Extract the [x, y] coordinate from the center of the cell holding the provided text.  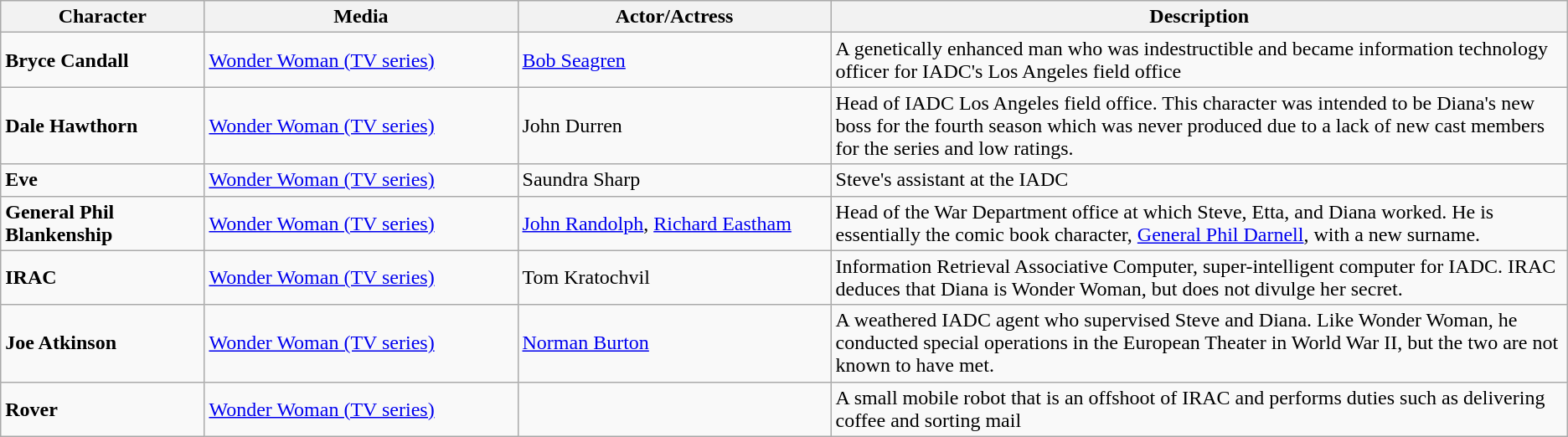
Bryce Candall [102, 60]
Saundra Sharp [674, 180]
Dale Hawthorn [102, 126]
IRAC [102, 278]
Character [102, 17]
Media [361, 17]
General Phil Blankenship [102, 223]
Tom Kratochvil [674, 278]
Description [1199, 17]
A genetically enhanced man who was indestructible and became information technology officer for IADC's Los Angeles field office [1199, 60]
John Randolph, Richard Eastham [674, 223]
A small mobile robot that is an offshoot of IRAC and performs duties such as delivering coffee and sorting mail [1199, 409]
Bob Seagren [674, 60]
Actor/Actress [674, 17]
John Durren [674, 126]
Norman Burton [674, 343]
Rover [102, 409]
Eve [102, 180]
Joe Atkinson [102, 343]
Steve's assistant at the IADC [1199, 180]
